Locate the cell with the specified text and output its (x, y) center coordinate. 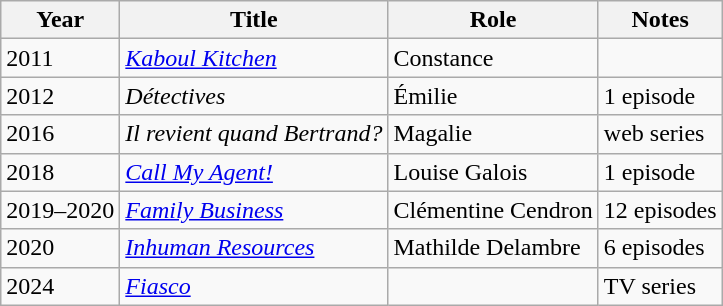
2016 (60, 134)
Constance (493, 58)
Fiasco (254, 286)
Call My Agent! (254, 172)
web series (660, 134)
Il revient quand Bertrand? (254, 134)
2018 (60, 172)
Émilie (493, 96)
Notes (660, 20)
Louise Galois (493, 172)
2011 (60, 58)
Inhuman Resources (254, 248)
Kaboul Kitchen (254, 58)
Détectives (254, 96)
Mathilde Delambre (493, 248)
Year (60, 20)
2024 (60, 286)
2019–2020 (60, 210)
Role (493, 20)
TV series (660, 286)
Title (254, 20)
2012 (60, 96)
12 episodes (660, 210)
Clémentine Cendron (493, 210)
2020 (60, 248)
6 episodes (660, 248)
Magalie (493, 134)
Family Business (254, 210)
